Scan for the cell matching the given text and deliver its [x, y] coordinate at center. 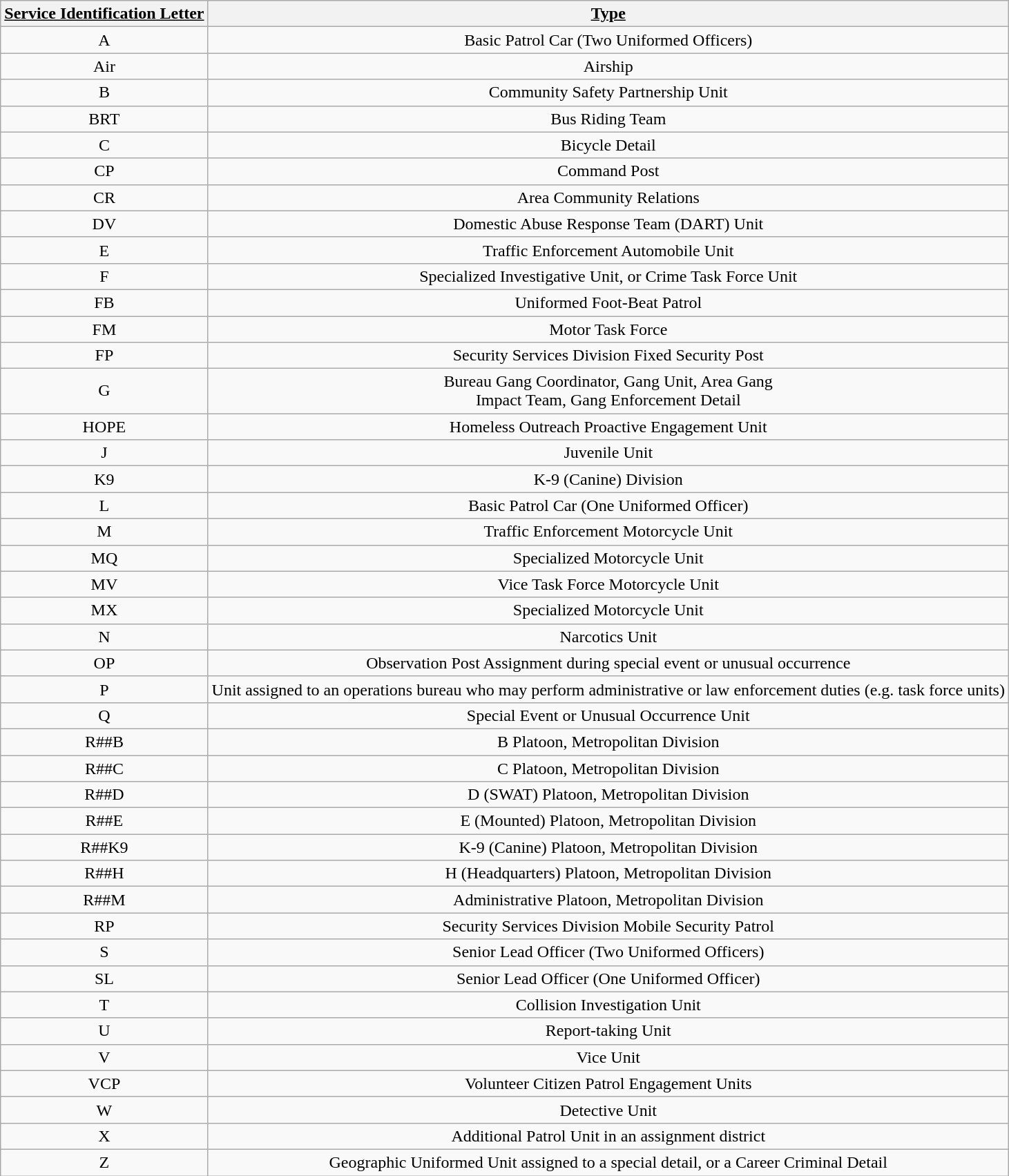
Homeless Outreach Proactive Engagement Unit [608, 427]
FB [104, 302]
Administrative Platoon, Metropolitan Division [608, 900]
D (SWAT) Platoon, Metropolitan Division [608, 795]
CP [104, 171]
Additional Patrol Unit in an assignment district [608, 1136]
BRT [104, 119]
Unit assigned to an operations bureau who may perform administrative or law enforcement duties (e.g. task force units) [608, 689]
X [104, 1136]
Basic Patrol Car (One Uniformed Officer) [608, 505]
H (Headquarters) Platoon, Metropolitan Division [608, 874]
K9 [104, 479]
Motor Task Force [608, 329]
Geographic Uniformed Unit assigned to a special detail, or a Career Criminal Detail [608, 1162]
Basic Patrol Car (Two Uniformed Officers) [608, 40]
Domestic Abuse Response Team (DART) Unit [608, 224]
Volunteer Citizen Patrol Engagement Units [608, 1083]
T [104, 1005]
R##D [104, 795]
Security Services Division Mobile Security Patrol [608, 926]
C [104, 145]
VCP [104, 1083]
FM [104, 329]
J [104, 453]
SL [104, 979]
K-9 (Canine) Division [608, 479]
P [104, 689]
HOPE [104, 427]
Bus Riding Team [608, 119]
Senior Lead Officer (Two Uniformed Officers) [608, 952]
CR [104, 197]
G [104, 391]
MQ [104, 558]
RP [104, 926]
Vice Task Force Motorcycle Unit [608, 584]
B [104, 93]
Vice Unit [608, 1057]
Bicycle Detail [608, 145]
Command Post [608, 171]
Air [104, 66]
M [104, 532]
Area Community Relations [608, 197]
C Platoon, Metropolitan Division [608, 769]
E (Mounted) Platoon, Metropolitan Division [608, 821]
S [104, 952]
U [104, 1031]
Collision Investigation Unit [608, 1005]
R##M [104, 900]
Traffic Enforcement Motorcycle Unit [608, 532]
L [104, 505]
A [104, 40]
Z [104, 1162]
Uniformed Foot-Beat Patrol [608, 302]
Senior Lead Officer (One Uniformed Officer) [608, 979]
Report-taking Unit [608, 1031]
W [104, 1110]
Narcotics Unit [608, 637]
Service Identification Letter [104, 14]
MX [104, 610]
Security Services Division Fixed Security Post [608, 356]
Bureau Gang Coordinator, Gang Unit, Area GangImpact Team, Gang Enforcement Detail [608, 391]
N [104, 637]
E [104, 250]
OP [104, 663]
R##E [104, 821]
B Platoon, Metropolitan Division [608, 742]
R##C [104, 769]
Detective Unit [608, 1110]
Special Event or Unusual Occurrence Unit [608, 715]
Community Safety Partnership Unit [608, 93]
Specialized Investigative Unit, or Crime Task Force Unit [608, 276]
Type [608, 14]
R##K9 [104, 847]
F [104, 276]
R##B [104, 742]
R##H [104, 874]
Q [104, 715]
FP [104, 356]
V [104, 1057]
MV [104, 584]
Observation Post Assignment during special event or unusual occurrence [608, 663]
Juvenile Unit [608, 453]
Traffic Enforcement Automobile Unit [608, 250]
Airship [608, 66]
K-9 (Canine) Platoon, Metropolitan Division [608, 847]
DV [104, 224]
